Locate the cell with the specified text and output its [X, Y] center coordinate. 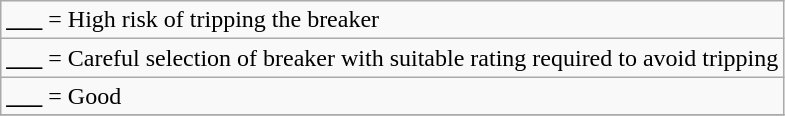
___ = High risk of tripping the breaker [392, 20]
___ = Good [392, 96]
___ = Careful selection of breaker with suitable rating required to avoid tripping [392, 58]
